Return [x, y] of the center of cell containing provided text 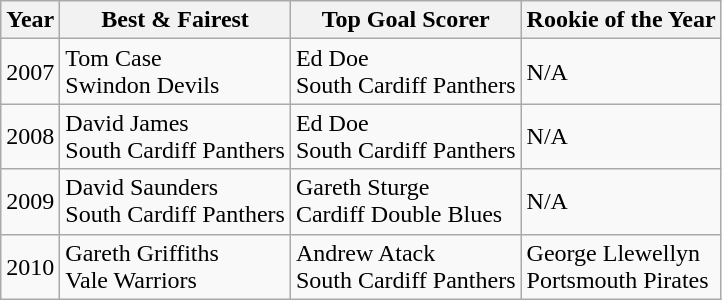
David JamesSouth Cardiff Panthers [176, 136]
2009 [30, 202]
Andrew AtackSouth Cardiff Panthers [406, 266]
Gareth SturgeCardiff Double Blues [406, 202]
Tom CaseSwindon Devils [176, 72]
Top Goal Scorer [406, 20]
2010 [30, 266]
Year [30, 20]
2007 [30, 72]
Rookie of the Year [621, 20]
David SaundersSouth Cardiff Panthers [176, 202]
Gareth GriffithsVale Warriors [176, 266]
George LlewellynPortsmouth Pirates [621, 266]
Best & Fairest [176, 20]
2008 [30, 136]
